Capture the cell that displays the provided text and extract its (x, y) central coordinate. 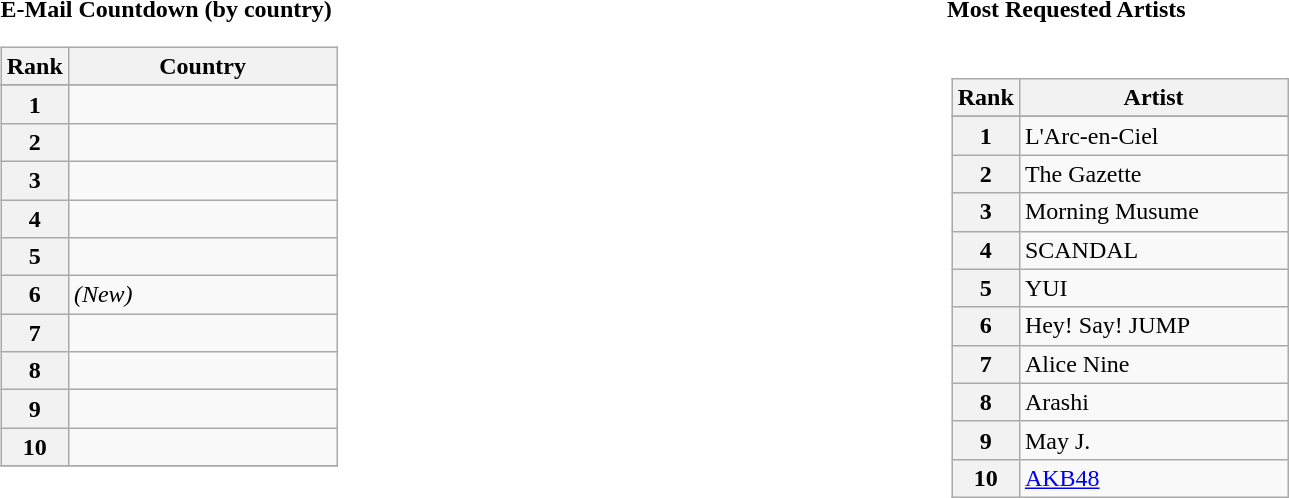
May J. (1153, 440)
Arashi (1153, 402)
Country (202, 66)
Hey! Say! JUMP (1153, 326)
Artist (1153, 98)
(New) (202, 295)
The Gazette (1153, 174)
YUI (1153, 288)
Alice Nine (1153, 364)
L'Arc-en-Ciel (1153, 136)
AKB48 (1153, 478)
SCANDAL (1153, 250)
Morning Musume (1153, 212)
